Identify which cell holds the provided text, then report its (X, Y) central coordinate. 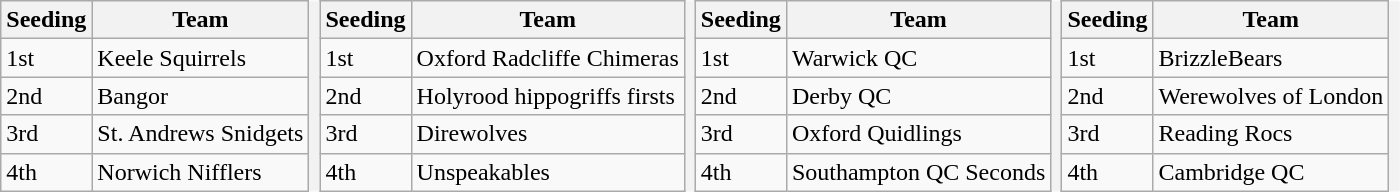
Norwich Nifflers (200, 172)
Direwolves (548, 134)
St. Andrews Snidgets (200, 134)
Oxford Radcliffe Chimeras (548, 58)
Cambridge QC (1271, 172)
Oxford Quidlings (918, 134)
Reading Rocs (1271, 134)
Warwick QC (918, 58)
Werewolves of London (1271, 96)
BrizzleBears (1271, 58)
Derby QC (918, 96)
Southampton QC Seconds (918, 172)
Bangor (200, 96)
Holyrood hippogriffs firsts (548, 96)
Keele Squirrels (200, 58)
Unspeakables (548, 172)
